Locate the cell with the specified text and output its (X, Y) center coordinate. 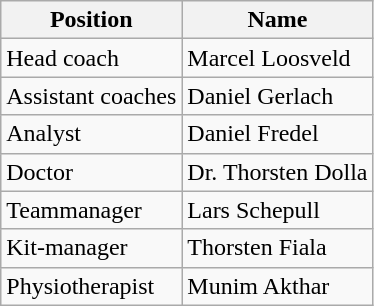
Analyst (92, 134)
Position (92, 20)
Head coach (92, 58)
Daniel Fredel (278, 134)
Marcel Loosveld (278, 58)
Name (278, 20)
Lars Schepull (278, 210)
Dr. Thorsten Dolla (278, 172)
Daniel Gerlach (278, 96)
Teammanager (92, 210)
Thorsten Fiala (278, 248)
Doctor (92, 172)
Kit-manager (92, 248)
Physiotherapist (92, 286)
Assistant coaches (92, 96)
Munim Akthar (278, 286)
